Find where the given text appears and provide that cell's center as (X, Y) coordinate. 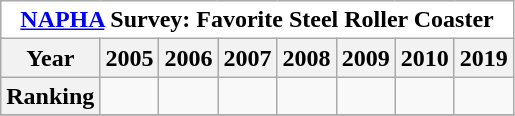
Year (50, 58)
2019 (484, 58)
2008 (306, 58)
2007 (248, 58)
Ranking (50, 96)
2009 (366, 58)
NAPHA Survey: Favorite Steel Roller Coaster (258, 20)
2006 (188, 58)
2005 (130, 58)
2010 (424, 58)
